Scan for the cell matching the given text and deliver its [X, Y] coordinate at center. 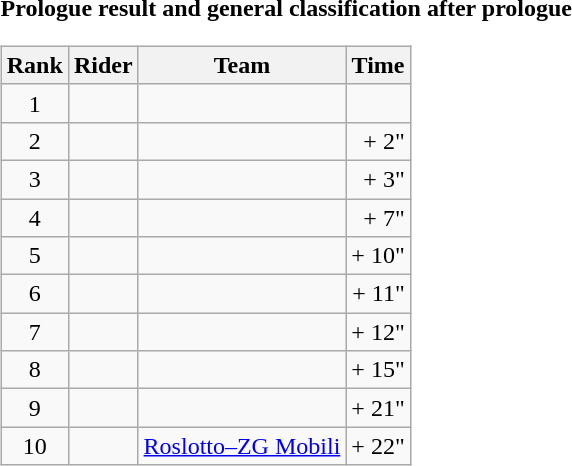
6 [34, 294]
3 [34, 179]
8 [34, 370]
+ 2" [378, 141]
+ 3" [378, 179]
1 [34, 103]
Rider [103, 65]
Time [378, 65]
+ 11" [378, 294]
+ 12" [378, 332]
7 [34, 332]
10 [34, 446]
+ 7" [378, 217]
+ 10" [378, 256]
+ 15" [378, 370]
9 [34, 408]
5 [34, 256]
2 [34, 141]
Roslotto–ZG Mobili [242, 446]
+ 21" [378, 408]
Team [242, 65]
4 [34, 217]
Rank [34, 65]
+ 22" [378, 446]
